From the cell containing the given text, extract its center point as (X, Y) coordinate. 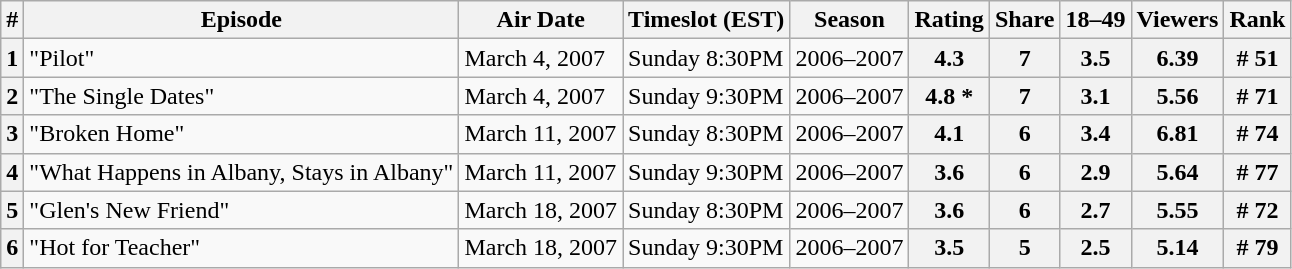
4.1 (949, 134)
2.7 (1096, 210)
2 (12, 96)
Rank (1258, 20)
6.81 (1178, 134)
2.5 (1096, 248)
# 79 (1258, 248)
# 72 (1258, 210)
# (12, 20)
Rating (949, 20)
Timeslot (EST) (706, 20)
# 74 (1258, 134)
Share (1024, 20)
# 77 (1258, 172)
3.1 (1096, 96)
"What Happens in Albany, Stays in Albany" (242, 172)
"Broken Home" (242, 134)
4.8 * (949, 96)
4 (12, 172)
5.14 (1178, 248)
2.9 (1096, 172)
# 51 (1258, 58)
5.55 (1178, 210)
# 71 (1258, 96)
Episode (242, 20)
Viewers (1178, 20)
"Hot for Teacher" (242, 248)
"The Single Dates" (242, 96)
4.3 (949, 58)
6.39 (1178, 58)
5.64 (1178, 172)
"Glen's New Friend" (242, 210)
1 (12, 58)
3.4 (1096, 134)
Air Date (541, 20)
"Pilot" (242, 58)
3 (12, 134)
5.56 (1178, 96)
18–49 (1096, 20)
Season (850, 20)
